Provide the [x, y] coordinate of the cell's center where the given text is located.  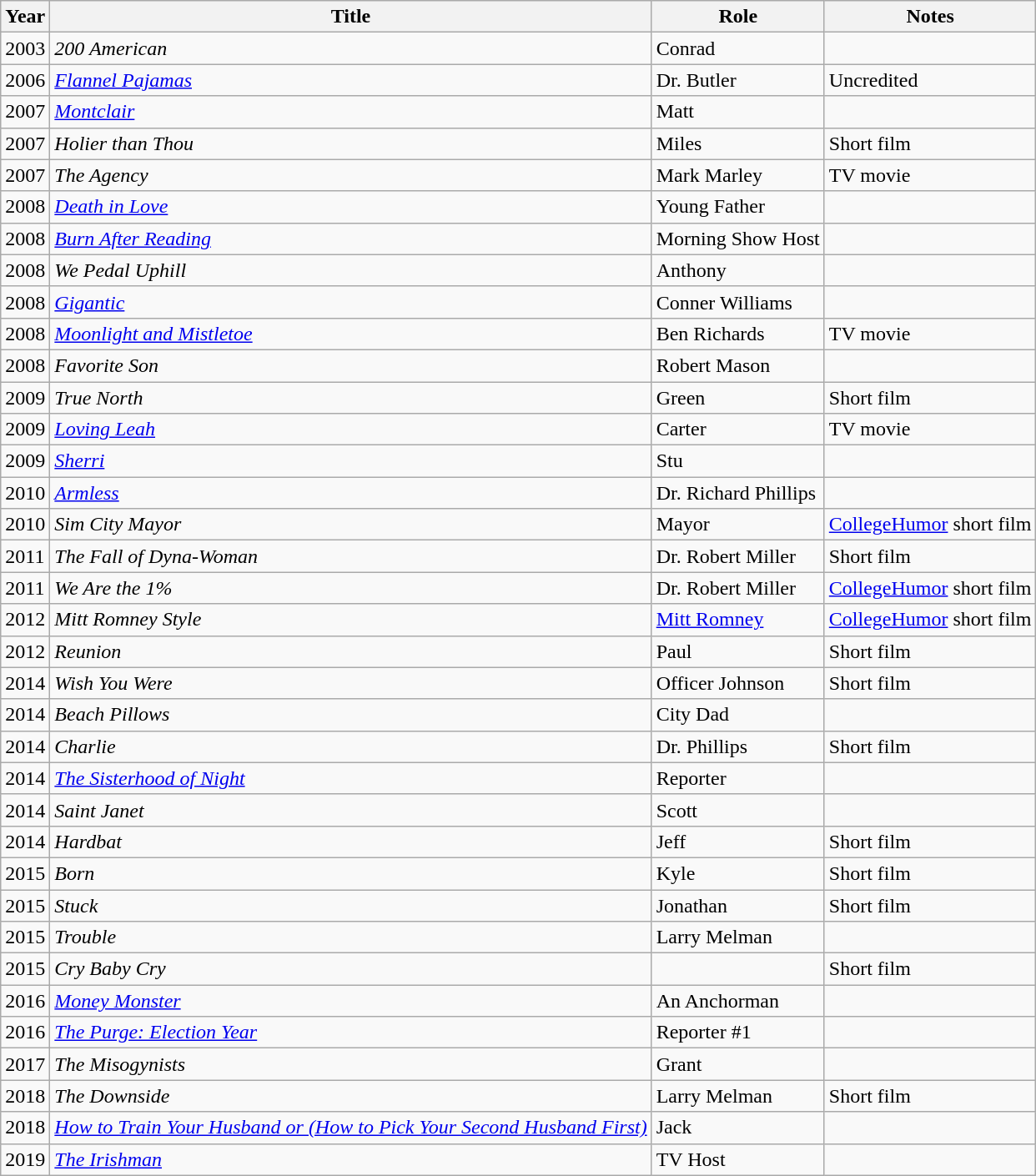
Anthony [737, 270]
Armless [350, 493]
Sherri [350, 461]
Jeff [737, 842]
Loving Leah [350, 430]
2003 [25, 48]
Stu [737, 461]
Uncredited [930, 80]
The Purge: Election Year [350, 1033]
Charlie [350, 746]
Holier than Thou [350, 143]
Montclair [350, 112]
Dr. Richard Phillips [737, 493]
Notes [930, 17]
200 American [350, 48]
2017 [25, 1064]
Flannel Pajamas [350, 80]
We Are the 1% [350, 588]
Young Father [737, 207]
Favorite Son [350, 365]
Mitt Romney Style [350, 620]
True North [350, 398]
City Dad [737, 715]
Reporter [737, 778]
Miles [737, 143]
Money Monster [350, 1001]
2019 [25, 1159]
Death in Love [350, 207]
Conrad [737, 48]
Officer Johnson [737, 683]
The Downside [350, 1096]
An Anchorman [737, 1001]
Scott [737, 810]
Role [737, 17]
Hardbat [350, 842]
Sim City Mayor [350, 525]
Burn After Reading [350, 239]
Gigantic [350, 302]
Morning Show Host [737, 239]
Trouble [350, 937]
The Fall of Dyna-Woman [350, 556]
How to Train Your Husband or (How to Pick Your Second Husband First) [350, 1128]
Matt [737, 112]
Mark Marley [737, 175]
Paul [737, 651]
Jonathan [737, 905]
Green [737, 398]
Grant [737, 1064]
Jack [737, 1128]
Mayor [737, 525]
Dr. Phillips [737, 746]
Wish You Were [350, 683]
Born [350, 873]
Reporter #1 [737, 1033]
Mitt Romney [737, 620]
Cry Baby Cry [350, 969]
Reunion [350, 651]
Carter [737, 430]
The Misogynists [350, 1064]
Beach Pillows [350, 715]
Ben Richards [737, 334]
Moonlight and Mistletoe [350, 334]
The Sisterhood of Night [350, 778]
Saint Janet [350, 810]
Dr. Butler [737, 80]
Kyle [737, 873]
Title [350, 17]
The Agency [350, 175]
Stuck [350, 905]
Year [25, 17]
TV Host [737, 1159]
Conner Williams [737, 302]
2006 [25, 80]
We Pedal Uphill [350, 270]
Robert Mason [737, 365]
The Irishman [350, 1159]
